Provide the [x, y] coordinate of the cell's center where the given text is located.  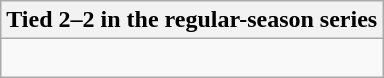
Tied 2–2 in the regular-season series [192, 20]
